Output the [X, Y] coordinate of the center of the cell containing the given text.  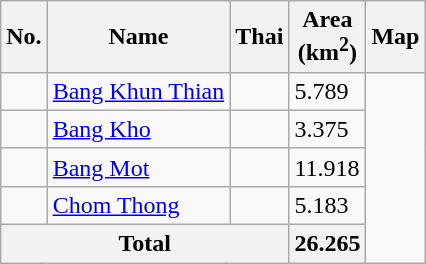
Bang Kho [138, 129]
Map [396, 37]
No. [24, 37]
Bang Khun Thian [138, 91]
Bang Mot [138, 167]
5.183 [328, 205]
Chom Thong [138, 205]
Area(km2) [328, 37]
5.789 [328, 91]
Name [138, 37]
Total [145, 244]
11.918 [328, 167]
Thai [260, 37]
26.265 [328, 244]
3.375 [328, 129]
